Detect which cell encompasses the target text, then output its [X, Y] center coordinate. 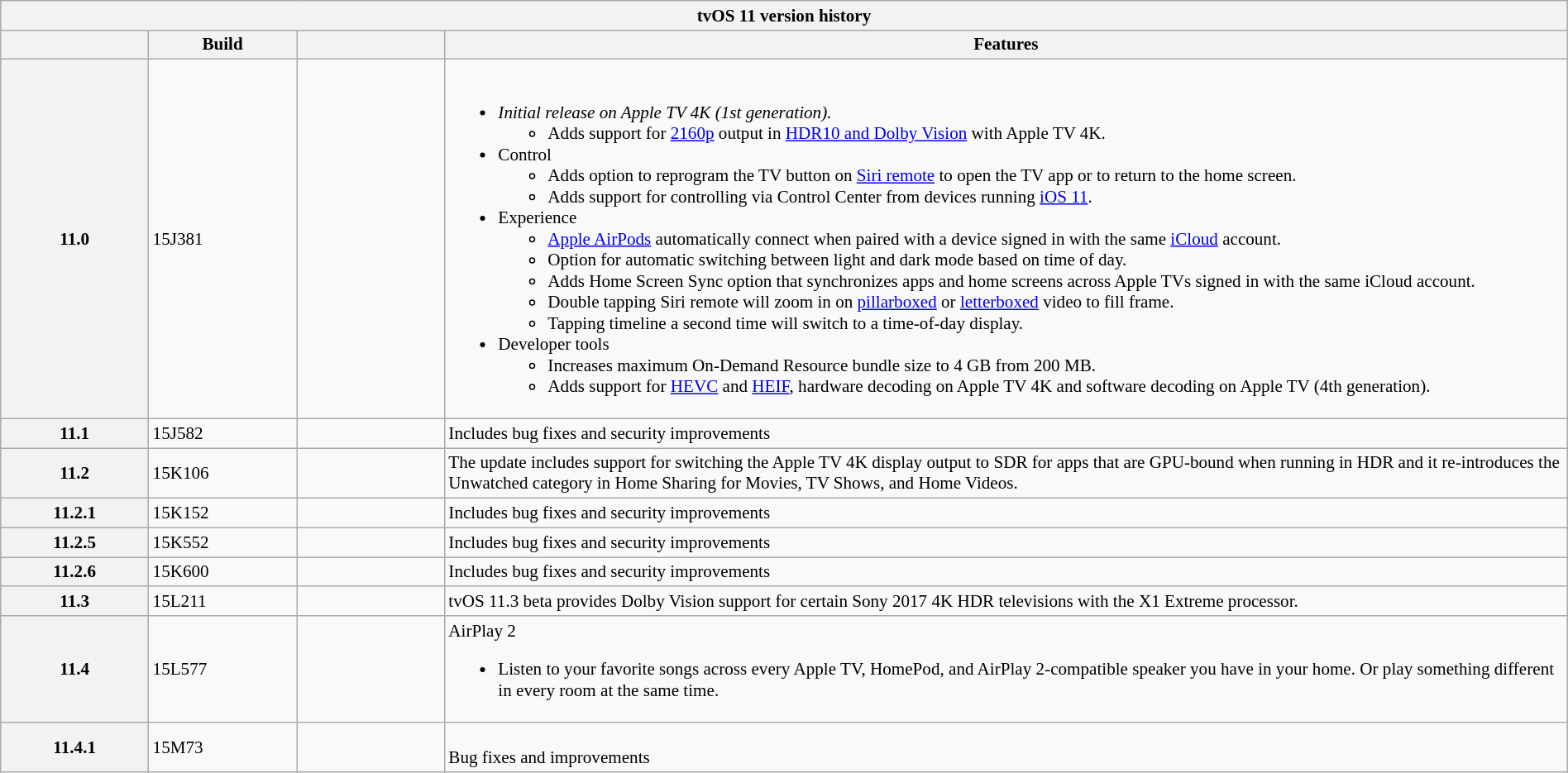
15L211 [223, 600]
tvOS 11.3 beta provides Dolby Vision support for certain Sony 2017 4K HDR televisions with the X1 Extreme processor. [1006, 600]
15K552 [223, 542]
15K106 [223, 473]
Bug fixes and improvements [1006, 747]
11.2.6 [74, 572]
11.0 [74, 240]
11.2.1 [74, 513]
11.3 [74, 600]
11.2 [74, 473]
11.4 [74, 668]
15K600 [223, 572]
11.4.1 [74, 747]
15J381 [223, 240]
tvOS 11 version history [784, 15]
15K152 [223, 513]
15J582 [223, 433]
Build [223, 45]
Features [1006, 45]
11.2.5 [74, 542]
15M73 [223, 747]
15L577 [223, 668]
11.1 [74, 433]
